Identify which cell holds the provided text, then report its [x, y] central coordinate. 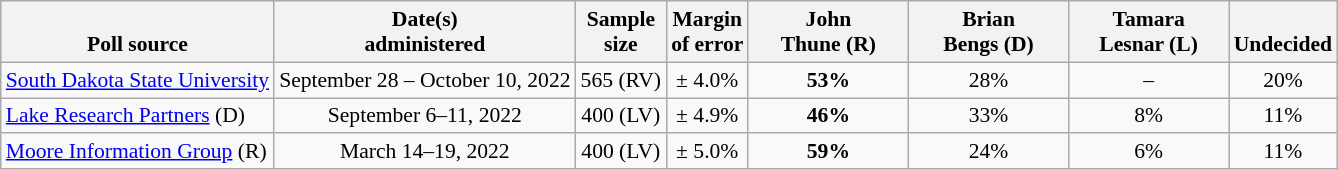
6% [1149, 152]
Moore Information Group (R) [138, 152]
± 4.0% [707, 80]
South Dakota State University [138, 80]
Undecided [1283, 32]
Poll source [138, 32]
September 28 – October 10, 2022 [424, 80]
24% [988, 152]
Lake Research Partners (D) [138, 116]
BrianBengs (D) [988, 32]
March 14–19, 2022 [424, 152]
Marginof error [707, 32]
33% [988, 116]
– [1149, 80]
± 5.0% [707, 152]
28% [988, 80]
53% [828, 80]
565 (RV) [622, 80]
± 4.9% [707, 116]
JohnThune (R) [828, 32]
Samplesize [622, 32]
59% [828, 152]
8% [1149, 116]
46% [828, 116]
September 6–11, 2022 [424, 116]
TamaraLesnar (L) [1149, 32]
20% [1283, 80]
Date(s)administered [424, 32]
